Output the (X, Y) coordinate of the center of the cell containing the given text.  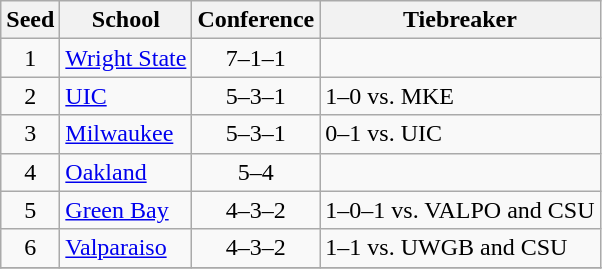
2 (30, 96)
Wright State (126, 58)
Seed (30, 20)
0–1 vs. UIC (460, 134)
Conference (256, 20)
Milwaukee (126, 134)
Oakland (126, 172)
UIC (126, 96)
Green Bay (126, 210)
1–0 vs. MKE (460, 96)
3 (30, 134)
4 (30, 172)
Valparaiso (126, 248)
7–1–1 (256, 58)
1–0–1 vs. VALPO and CSU (460, 210)
1–1 vs. UWGB and CSU (460, 248)
5–4 (256, 172)
Tiebreaker (460, 20)
6 (30, 248)
1 (30, 58)
School (126, 20)
5 (30, 210)
